Find where the given text appears and provide that cell's center as [x, y] coordinate. 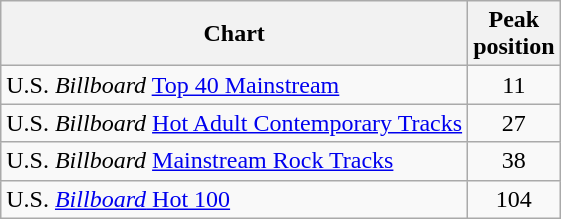
Chart [234, 34]
U.S. Billboard Mainstream Rock Tracks [234, 161]
27 [514, 123]
104 [514, 199]
U.S. Billboard Hot 100 [234, 199]
11 [514, 85]
U.S. Billboard Top 40 Mainstream [234, 85]
38 [514, 161]
Peakposition [514, 34]
U.S. Billboard Hot Adult Contemporary Tracks [234, 123]
